Determine the [X, Y] coordinate at the center of the cell enclosing the given text.  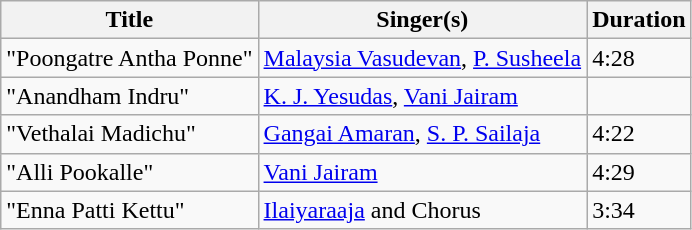
Ilaiyaraaja and Chorus [422, 210]
"Poongatre Antha Ponne" [130, 58]
Vani Jairam [422, 172]
"Anandham Indru" [130, 96]
4:28 [639, 58]
4:22 [639, 134]
Title [130, 20]
"Alli Pookalle" [130, 172]
"Enna Patti Kettu" [130, 210]
Duration [639, 20]
Malaysia Vasudevan, P. Susheela [422, 58]
"Vethalai Madichu" [130, 134]
3:34 [639, 210]
Gangai Amaran, S. P. Sailaja [422, 134]
4:29 [639, 172]
K. J. Yesudas, Vani Jairam [422, 96]
Singer(s) [422, 20]
